Find where the given text appears and provide that cell's center as [X, Y] coordinate. 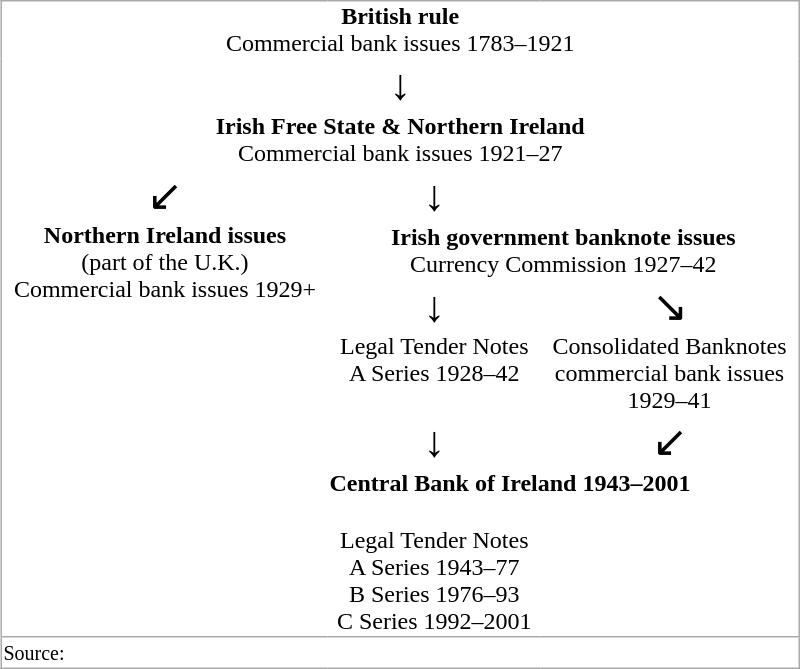
Northern Ireland issues(part of the U.K.)Commercial bank issues 1929+ [164, 430]
Consolidated Banknotescommercial bank issues1929–41 [670, 374]
Source: [400, 653]
Irish government banknote issuesCurrency Commission 1927–42 [564, 250]
↘ [670, 306]
Irish Free State & Northern IrelandCommercial bank issues 1921–27 [400, 140]
Legal Tender Notes A Series 1943–77 B Series 1976–93 C Series 1992–2001 [434, 568]
Central Bank of Ireland 1943–2001 [564, 483]
Legal Tender NotesA Series 1928–42 [434, 374]
British ruleCommercial bank issues 1783–1921 [400, 30]
